Detect which cell encompasses the target text, then output its (x, y) center coordinate. 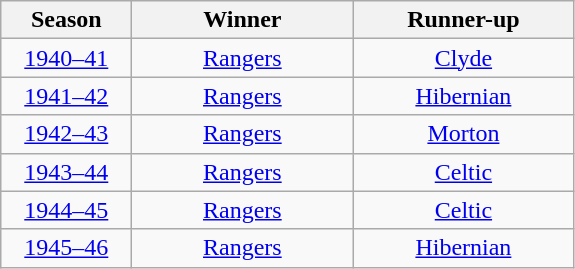
Clyde (464, 58)
Runner-up (464, 20)
1940–41 (66, 58)
1943–44 (66, 172)
1944–45 (66, 210)
Winner (242, 20)
Season (66, 20)
1945–46 (66, 248)
1941–42 (66, 96)
1942–43 (66, 134)
Morton (464, 134)
